Pinpoint the cell where the given text exists, returning its (x, y) midpoint coordinate. 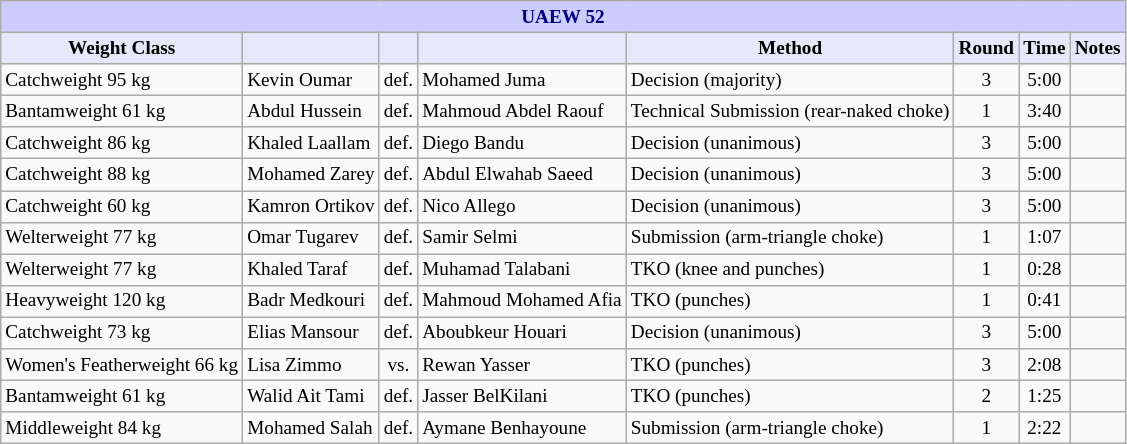
Kamron Ortikov (312, 206)
Jasser BelKilani (522, 396)
Catchweight 88 kg (122, 175)
Aymane Benhayoune (522, 428)
Rewan Yasser (522, 365)
Mohamed Zarey (312, 175)
Method (790, 48)
1:25 (1044, 396)
2 (986, 396)
Nico Allego (522, 206)
Lisa Zimmo (312, 365)
vs. (398, 365)
UAEW 52 (563, 17)
Catchweight 60 kg (122, 206)
Middleweight 84 kg (122, 428)
Abdul Hussein (312, 111)
0:41 (1044, 301)
Heavyweight 120 kg (122, 301)
Khaled Taraf (312, 270)
Khaled Laallam (312, 143)
Omar Tugarev (312, 238)
Mahmoud Mohamed Afia (522, 301)
Samir Selmi (522, 238)
Abdul Elwahab Saeed (522, 175)
TKO (knee and punches) (790, 270)
Mohamed Juma (522, 80)
2:22 (1044, 428)
Notes (1098, 48)
Elias Mansour (312, 333)
Decision (majority) (790, 80)
Aboubkeur Houari (522, 333)
0:28 (1044, 270)
1:07 (1044, 238)
Mahmoud Abdel Raouf (522, 111)
2:08 (1044, 365)
Badr Medkouri (312, 301)
Mohamed Salah (312, 428)
3:40 (1044, 111)
Kevin Oumar (312, 80)
Technical Submission (rear-naked choke) (790, 111)
Diego Bandu (522, 143)
Walid Ait Tami (312, 396)
Weight Class (122, 48)
Catchweight 86 kg (122, 143)
Catchweight 73 kg (122, 333)
Round (986, 48)
Catchweight 95 kg (122, 80)
Muhamad Talabani (522, 270)
Time (1044, 48)
Women's Featherweight 66 kg (122, 365)
